Output the (X, Y) coordinate of the center of the cell containing the given text.  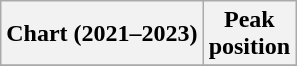
Chart (2021–2023) (102, 34)
Peakposition (249, 34)
